Return [X, Y] of the center of cell containing provided text 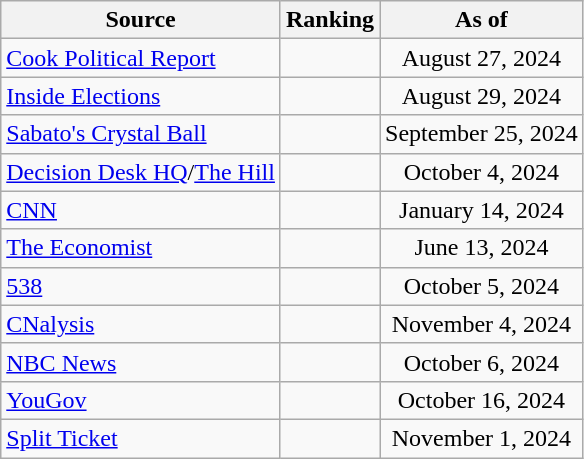
Ranking [330, 20]
November 1, 2024 [482, 438]
Inside Elections [141, 96]
October 6, 2024 [482, 362]
NBC News [141, 362]
September 25, 2024 [482, 134]
CNN [141, 210]
Decision Desk HQ/The Hill [141, 172]
October 5, 2024 [482, 286]
June 13, 2024 [482, 248]
Split Ticket [141, 438]
Cook Political Report [141, 58]
CNalysis [141, 324]
YouGov [141, 400]
Sabato's Crystal Ball [141, 134]
November 4, 2024 [482, 324]
Source [141, 20]
August 27, 2024 [482, 58]
October 4, 2024 [482, 172]
The Economist [141, 248]
January 14, 2024 [482, 210]
October 16, 2024 [482, 400]
August 29, 2024 [482, 96]
As of [482, 20]
538 [141, 286]
